Identify which cell holds the provided text, then report its (x, y) central coordinate. 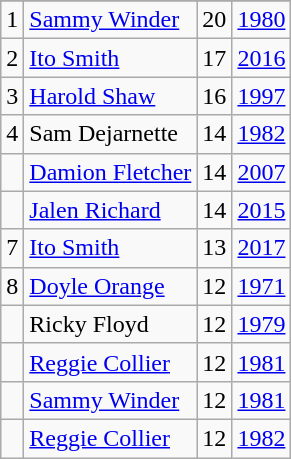
1997 (262, 96)
16 (214, 96)
2017 (262, 248)
8 (12, 286)
1979 (262, 324)
Jalen Richard (110, 210)
2016 (262, 58)
20 (214, 20)
13 (214, 248)
Sam Dejarnette (110, 134)
Ricky Floyd (110, 324)
4 (12, 134)
2007 (262, 172)
3 (12, 96)
1 (12, 20)
2 (12, 58)
Harold Shaw (110, 96)
2015 (262, 210)
1980 (262, 20)
17 (214, 58)
7 (12, 248)
1971 (262, 286)
Doyle Orange (110, 286)
Damion Fletcher (110, 172)
